For the text-containing cell, return its midpoint in (x, y) coordinate format. 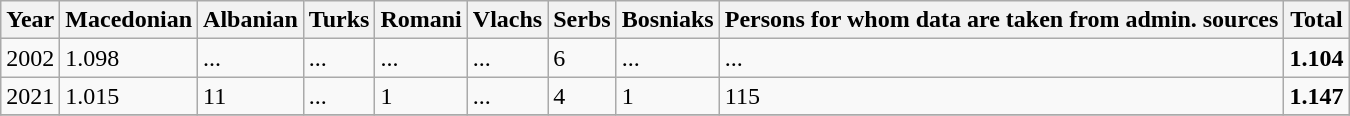
Vlachs (507, 20)
4 (582, 96)
1.015 (129, 96)
6 (582, 58)
Serbs (582, 20)
Year (30, 20)
Bosniaks (668, 20)
Persons for whom data are taken from admin. sources (1002, 20)
1.104 (1316, 58)
1.098 (129, 58)
1.147 (1316, 96)
2002 (30, 58)
2021 (30, 96)
Macedonian (129, 20)
Turks (339, 20)
115 (1002, 96)
11 (251, 96)
Romani (421, 20)
Albanian (251, 20)
Total (1316, 20)
